Determine the (X, Y) coordinate at the center of the cell enclosing the given text.  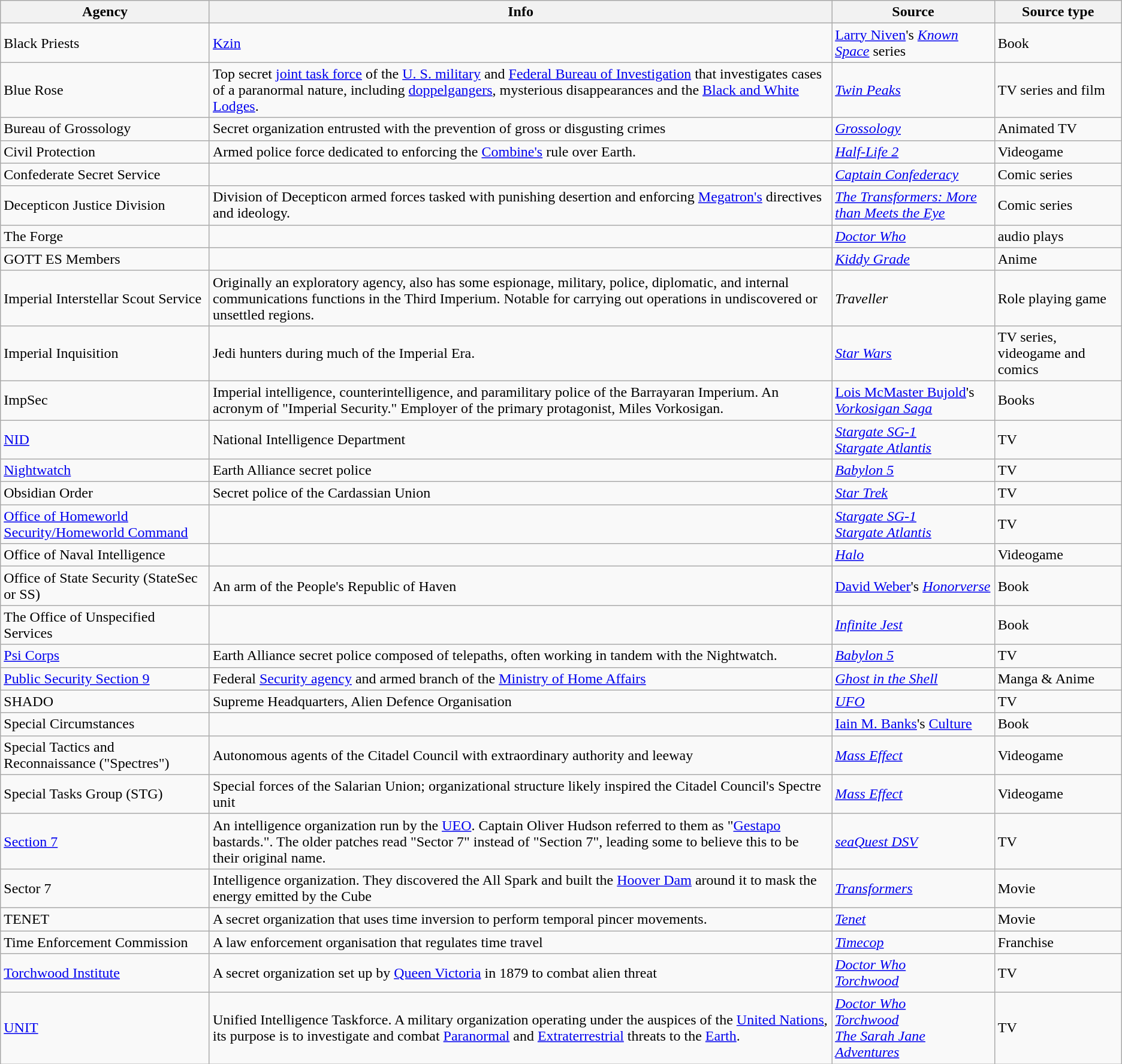
A secret organization that uses time inversion to perform temporal pincer movements. (520, 919)
SHADO (105, 701)
Franchise (1058, 942)
Earth Alliance secret police composed of telepaths, often working in tandem with the Nightwatch. (520, 656)
Secret organization entrusted with the prevention of gross or disgusting crimes (520, 129)
Armed police force dedicated to enforcing the Combine's rule over Earth. (520, 152)
Sector 7 (105, 888)
Doctor Who Torchwood The Sarah Jane Adventures (913, 1029)
Anime (1058, 259)
Imperial Inquisition (105, 353)
Torchwood Institute (105, 973)
Source type (1058, 12)
An arm of the People's Republic of Haven (520, 586)
Source (913, 12)
Kzin (520, 43)
The Forge (105, 236)
Animated TV (1058, 129)
Half-Life 2 (913, 152)
Office of State Security (StateSec or SS) (105, 586)
Office of Homeworld Security/Homeworld Command (105, 524)
Doctor Who Torchwood (913, 973)
TV series and film (1058, 90)
Tenet (913, 919)
Blue Rose (105, 90)
Secret police of the Cardassian Union (520, 493)
Lois McMaster Bujold's Vorkosigan Saga (913, 400)
Infinite Jest (913, 625)
Public Security Section 9 (105, 679)
Special Tactics and Reconnaissance ("Spectres") (105, 755)
seaQuest DSV (913, 841)
TV series, videogame and comics (1058, 353)
David Weber's Honorverse (913, 586)
Confederate Secret Service (105, 174)
Federal Security agency and armed branch of the Ministry of Home Affairs (520, 679)
Role playing game (1058, 298)
Timecop (913, 942)
TENET (105, 919)
audio plays (1058, 236)
Black Priests (105, 43)
Iain M. Banks's Culture (913, 724)
Section 7 (105, 841)
Intelligence organization. They discovered the All Spark and built the Hoover Dam around it to mask the energy emitted by the Cube (520, 888)
Time Enforcement Commission (105, 942)
Imperial Interstellar Scout Service (105, 298)
The Transformers: More than Meets the Eye (913, 205)
Division of Decepticon armed forces tasked with punishing desertion and enforcing Megatron's directives and ideology. (520, 205)
Obsidian Order (105, 493)
Office of Naval Intelligence (105, 555)
Bureau of Grossology (105, 129)
Traveller (913, 298)
UNIT (105, 1029)
Supreme Headquarters, Alien Defence Organisation (520, 701)
UFO (913, 701)
NID (105, 439)
National Intelligence Department (520, 439)
Star Trek (913, 493)
Psi Corps (105, 656)
Jedi hunters during much of the Imperial Era. (520, 353)
Books (1058, 400)
Earth Alliance secret police (520, 471)
ImpSec (105, 400)
Special Tasks Group (STG) (105, 794)
A secret organization set up by Queen Victoria in 1879 to combat alien threat (520, 973)
Transformers (913, 888)
Twin Peaks (913, 90)
Captain Confederacy (913, 174)
Decepticon Justice Division (105, 205)
Agency (105, 12)
Star Wars (913, 353)
The Office of Unspecified Services (105, 625)
GOTT ES Members (105, 259)
Info (520, 12)
Grossology (913, 129)
Nightwatch (105, 471)
Kiddy Grade (913, 259)
Autonomous agents of the Citadel Council with extraordinary authority and leeway (520, 755)
Doctor Who (913, 236)
Halo (913, 555)
Special forces of the Salarian Union; organizational structure likely inspired the Citadel Council's Spectre unit (520, 794)
A law enforcement organisation that regulates time travel (520, 942)
Special Circumstances (105, 724)
Manga & Anime (1058, 679)
Civil Protection (105, 152)
Larry Niven's Known Space series (913, 43)
Ghost in the Shell (913, 679)
